Return [X, Y] of the center of cell containing provided text 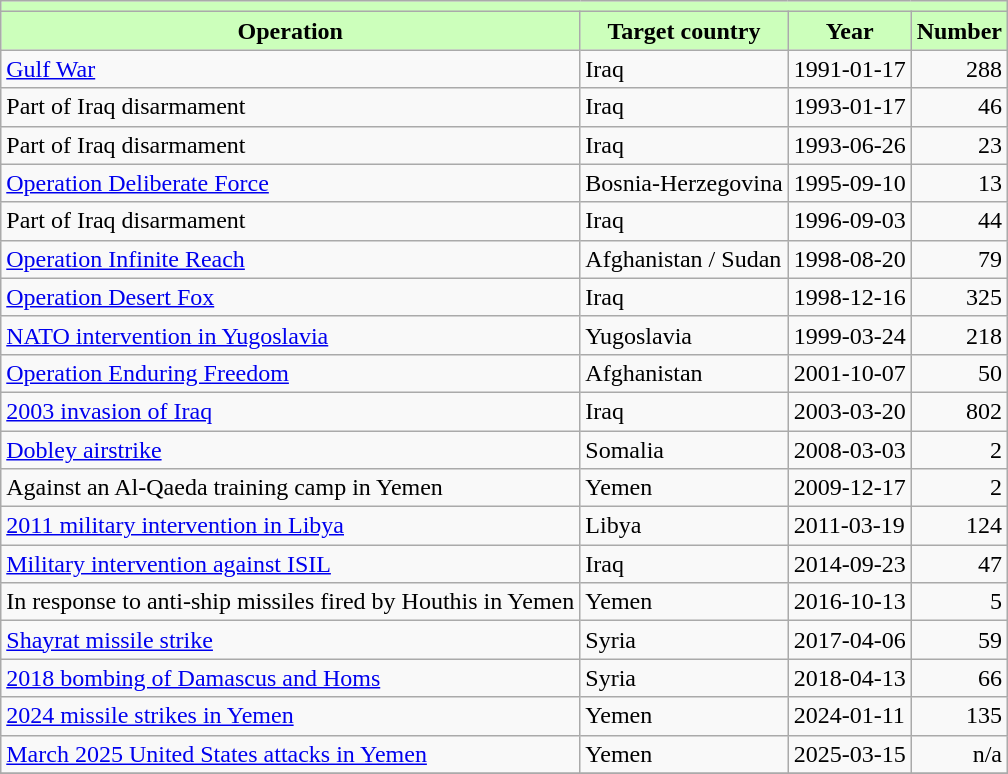
2018 bombing of Damascus and Homs [290, 678]
1999-03-24 [850, 335]
2011-03-19 [850, 526]
2008-03-03 [850, 449]
Yugoslavia [684, 335]
66 [959, 678]
2017-04-06 [850, 640]
2016-10-13 [850, 602]
Operation Deliberate Force [290, 183]
In response to anti-ship missiles fired by Houthis in Yemen [290, 602]
Afghanistan [684, 373]
Operation [290, 31]
2011 military intervention in Libya [290, 526]
13 [959, 183]
50 [959, 373]
1993-01-17 [850, 107]
Operation Infinite Reach [290, 259]
Against an Al-Qaeda training camp in Yemen [290, 488]
Shayrat missile strike [290, 640]
47 [959, 564]
124 [959, 526]
218 [959, 335]
135 [959, 716]
1993-06-26 [850, 145]
Operation Enduring Freedom [290, 373]
Somalia [684, 449]
Number [959, 31]
2003-03-20 [850, 411]
2025-03-15 [850, 754]
59 [959, 640]
2024-01-11 [850, 716]
1995-09-10 [850, 183]
2001-10-07 [850, 373]
23 [959, 145]
2003 invasion of Iraq [290, 411]
288 [959, 69]
Dobley airstrike [290, 449]
March 2025 United States attacks in Yemen [290, 754]
1991-01-17 [850, 69]
5 [959, 602]
Target country [684, 31]
Military intervention against ISIL [290, 564]
1998-08-20 [850, 259]
Year [850, 31]
Libya [684, 526]
1998-12-16 [850, 297]
2018-04-13 [850, 678]
Gulf War [290, 69]
2014-09-23 [850, 564]
46 [959, 107]
44 [959, 221]
79 [959, 259]
NATO intervention in Yugoslavia [290, 335]
Bosnia-Herzegovina [684, 183]
2024 missile strikes in Yemen [290, 716]
Operation Desert Fox [290, 297]
802 [959, 411]
325 [959, 297]
n/a [959, 754]
Afghanistan / Sudan [684, 259]
1996-09-03 [850, 221]
2009-12-17 [850, 488]
